Find where the given text appears and provide that cell's center as [x, y] coordinate. 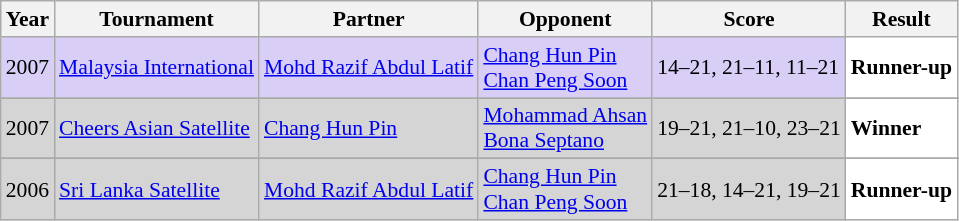
Tournament [156, 19]
Score [749, 19]
Chang Hun Pin [368, 128]
14–21, 21–11, 11–21 [749, 68]
Sri Lanka Satellite [156, 190]
19–21, 21–10, 23–21 [749, 128]
2006 [28, 190]
Winner [902, 128]
Year [28, 19]
Partner [368, 19]
Opponent [565, 19]
Malaysia International [156, 68]
Cheers Asian Satellite [156, 128]
Result [902, 19]
21–18, 14–21, 19–21 [749, 190]
Mohammad Ahsan Bona Septano [565, 128]
